Detect which cell encompasses the target text, then output its [x, y] center coordinate. 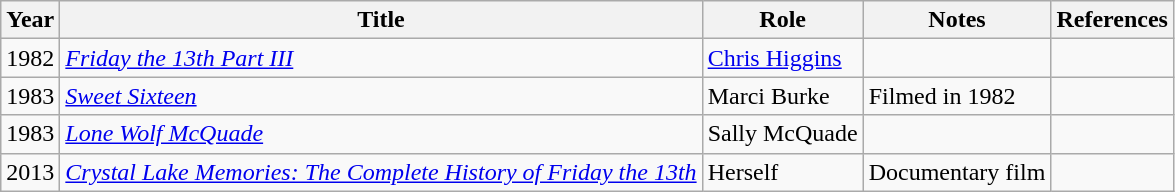
Year [30, 20]
Friday the 13th Part III [381, 58]
Filmed in 1982 [957, 96]
Crystal Lake Memories: The Complete History of Friday the 13th [381, 172]
Sweet Sixteen [381, 96]
Lone Wolf McQuade [381, 134]
Sally McQuade [782, 134]
Marci Burke [782, 96]
Documentary film [957, 172]
Herself [782, 172]
References [1112, 20]
Chris Higgins [782, 58]
Title [381, 20]
Notes [957, 20]
1982 [30, 58]
2013 [30, 172]
Role [782, 20]
